Return (x, y) of the center of cell containing provided text 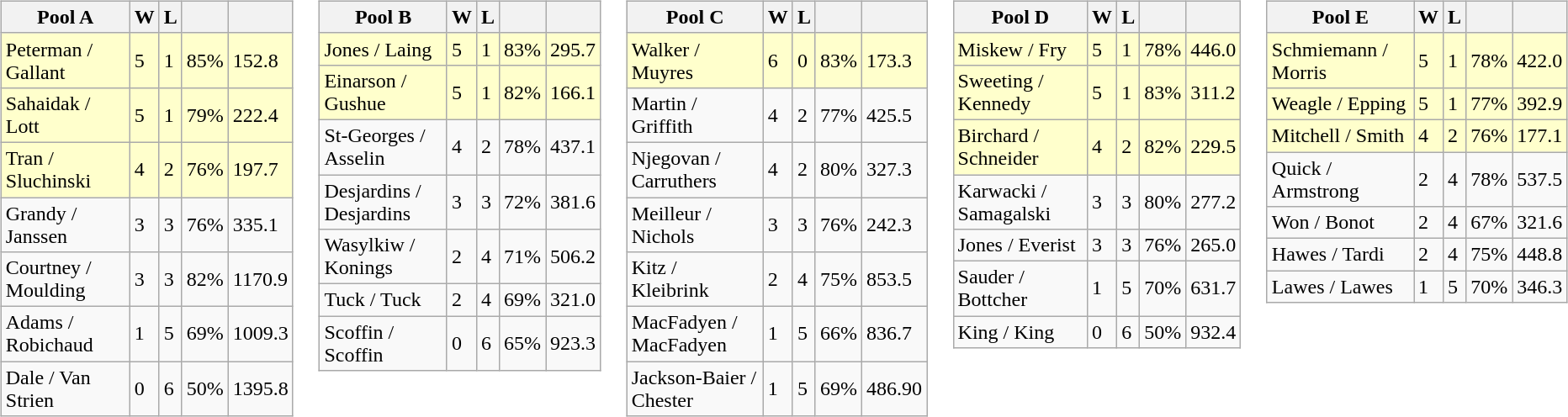
Pool D (1020, 17)
Kitz / Kleibrink (695, 279)
Sauder / Bottcher (1020, 289)
King / King (1020, 332)
MacFadyen / MacFadyen (695, 335)
Karwacki / Samagalski (1020, 202)
197.7 (261, 170)
Grandy / Janssen (66, 224)
Meilleur / Nichols (695, 224)
486.90 (893, 388)
Miskew / Fry (1020, 49)
1009.3 (261, 335)
152.8 (261, 61)
295.7 (574, 49)
85% (205, 61)
Tran / Sluchinski (66, 170)
265.0 (1213, 245)
Weagle / Epping (1340, 103)
Courtney / Moulding (66, 279)
177.1 (1539, 135)
932.4 (1213, 332)
381.6 (574, 202)
65% (523, 343)
Dale / Van Strien (66, 388)
222.4 (261, 114)
Walker / Muyres (695, 61)
Jones / Everist (1020, 245)
Desjardins / Desjardins (384, 202)
71% (523, 257)
853.5 (893, 279)
Schmiemann / Morris (1340, 61)
327.3 (893, 170)
229.5 (1213, 146)
Wasylkiw / Konings (384, 257)
Hawes / Tardi (1340, 255)
321.6 (1539, 223)
Peterman / Gallant (66, 61)
346.3 (1539, 287)
335.1 (261, 224)
631.7 (1213, 289)
Martin / Griffith (695, 114)
Einarson / Gushue (384, 92)
Sweeting / Kennedy (1020, 92)
437.1 (574, 146)
422.0 (1539, 61)
923.3 (574, 343)
Njegovan / Carruthers (695, 170)
Sahaidak / Lott (66, 114)
Lawes / Lawes (1340, 287)
Adams / Robichaud (66, 335)
66% (838, 335)
392.9 (1539, 103)
173.3 (893, 61)
277.2 (1213, 202)
Won / Bonot (1340, 223)
446.0 (1213, 49)
321.0 (574, 300)
72% (523, 202)
166.1 (574, 92)
537.5 (1539, 178)
Jackson-Baier / Chester (695, 388)
Quick / Armstrong (1340, 178)
Pool C (695, 17)
242.3 (893, 224)
425.5 (893, 114)
Jones / Laing (384, 49)
448.8 (1539, 255)
506.2 (574, 257)
Pool B (384, 17)
Tuck / Tuck (384, 300)
Scoffin / Scoffin (384, 343)
1170.9 (261, 279)
Mitchell / Smith (1340, 135)
St-Georges / Asselin (384, 146)
79% (205, 114)
Pool E (1340, 17)
311.2 (1213, 92)
67% (1489, 223)
Birchard / Schneider (1020, 146)
Pool A (66, 17)
836.7 (893, 335)
1395.8 (261, 388)
